Search for the cell housing the specified text and yield its (X, Y) center coordinate. 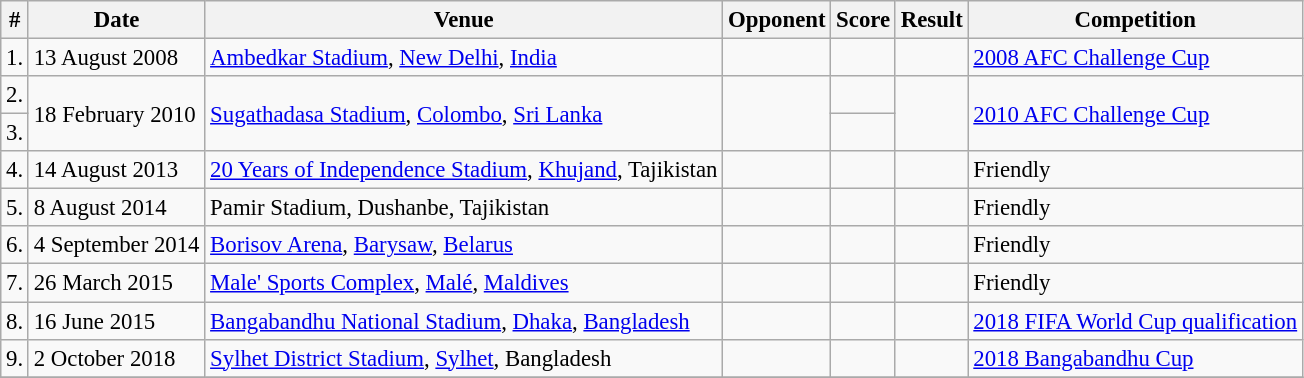
Competition (1135, 20)
Date (116, 20)
14 August 2013 (116, 170)
4. (15, 170)
Sugathadasa Stadium, Colombo, Sri Lanka (464, 114)
Pamir Stadium, Dushanbe, Tajikistan (464, 208)
20 Years of Independence Stadium, Khujand, Tajikistan (464, 170)
26 March 2015 (116, 283)
Score (864, 20)
Sylhet District Stadium, Sylhet, Bangladesh (464, 358)
2018 FIFA World Cup qualification (1135, 321)
# (15, 20)
8 August 2014 (116, 208)
2008 AFC Challenge Cup (1135, 58)
13 August 2008 (116, 58)
9. (15, 358)
Ambedkar Stadium, New Delhi, India (464, 58)
Bangabandhu National Stadium, Dhaka, Bangladesh (464, 321)
Male' Sports Complex, Malé, Maldives (464, 283)
1. (15, 58)
16 June 2015 (116, 321)
6. (15, 245)
2 October 2018 (116, 358)
Borisov Arena, Barysaw, Belarus (464, 245)
7. (15, 283)
18 February 2010 (116, 114)
4 September 2014 (116, 245)
2. (15, 95)
2018 Bangabandhu Cup (1135, 358)
Result (932, 20)
Opponent (777, 20)
2010 AFC Challenge Cup (1135, 114)
3. (15, 133)
8. (15, 321)
5. (15, 208)
Venue (464, 20)
